Capture the cell that displays the provided text and extract its [X, Y] central coordinate. 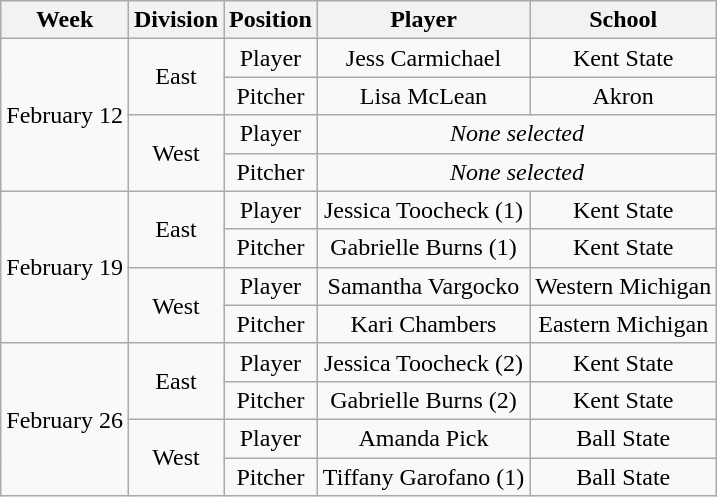
Jessica Toocheck (2) [423, 362]
Gabrielle Burns (2) [423, 400]
Akron [624, 96]
Position [271, 20]
Jessica Toocheck (1) [423, 210]
February 19 [65, 267]
Kari Chambers [423, 324]
Amanda Pick [423, 438]
Eastern Michigan [624, 324]
Lisa McLean [423, 96]
February 12 [65, 115]
Western Michigan [624, 286]
Samantha Vargocko [423, 286]
School [624, 20]
Gabrielle Burns (1) [423, 248]
Week [65, 20]
February 26 [65, 419]
Tiffany Garofano (1) [423, 477]
Division [176, 20]
Jess Carmichael [423, 58]
